Pinpoint the cell where the given text exists, returning its (X, Y) midpoint coordinate. 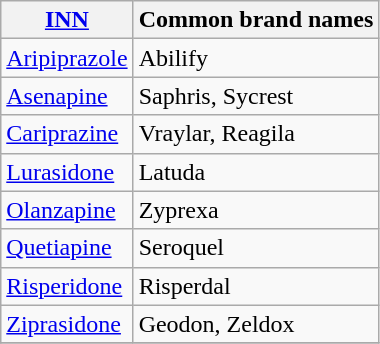
Geodon, Zeldox (256, 324)
INN (67, 20)
Common brand names (256, 20)
Zyprexa (256, 210)
Ziprasidone (67, 324)
Abilify (256, 58)
Risperidone (67, 286)
Quetiapine (67, 248)
Aripiprazole (67, 58)
Vraylar, Reagila (256, 134)
Seroquel (256, 248)
Olanzapine (67, 210)
Cariprazine (67, 134)
Saphris, Sycrest (256, 96)
Lurasidone (67, 172)
Risperdal (256, 286)
Latuda (256, 172)
Asenapine (67, 96)
